Locate the cell with the specified text and output its [X, Y] center coordinate. 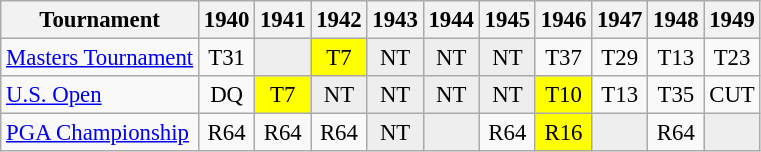
Tournament [100, 20]
T29 [620, 58]
1949 [732, 20]
R16 [563, 133]
1943 [395, 20]
CUT [732, 95]
1942 [339, 20]
Masters Tournament [100, 58]
T37 [563, 58]
PGA Championship [100, 133]
T31 [227, 58]
1948 [676, 20]
1941 [283, 20]
1940 [227, 20]
1945 [507, 20]
T35 [676, 95]
1946 [563, 20]
1944 [451, 20]
DQ [227, 95]
T10 [563, 95]
U.S. Open [100, 95]
1947 [620, 20]
T23 [732, 58]
